Return the [x, y] coordinate for the center point of the cell that contains the specified text.  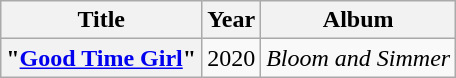
"Good Time Girl" [102, 58]
Bloom and Simmer [358, 58]
Year [232, 20]
Album [358, 20]
2020 [232, 58]
Title [102, 20]
